Search for the cell housing the specified text and yield its (X, Y) center coordinate. 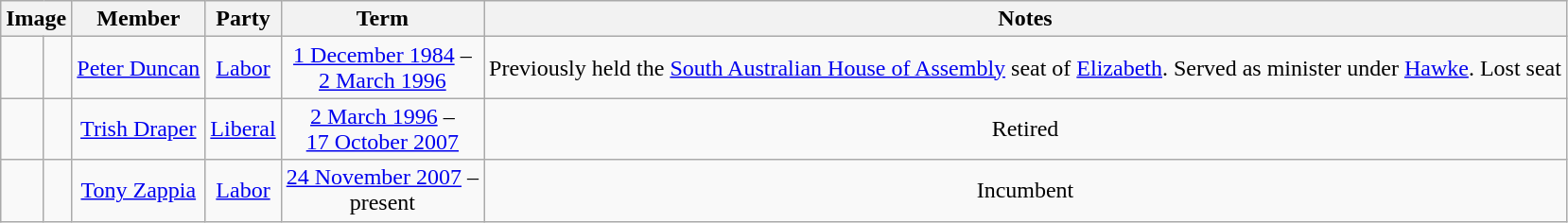
Party (243, 19)
Trish Draper (138, 129)
Member (138, 19)
Term (382, 19)
Image (36, 19)
24 November 2007 –present (382, 191)
Tony Zappia (138, 191)
Incumbent (1025, 191)
2 March 1996 –17 October 2007 (382, 129)
1 December 1984 –2 March 1996 (382, 68)
Retired (1025, 129)
Liberal (243, 129)
Peter Duncan (138, 68)
Notes (1025, 19)
Previously held the South Australian House of Assembly seat of Elizabeth. Served as minister under Hawke. Lost seat (1025, 68)
